Scan for the cell matching the given text and deliver its (x, y) coordinate at center. 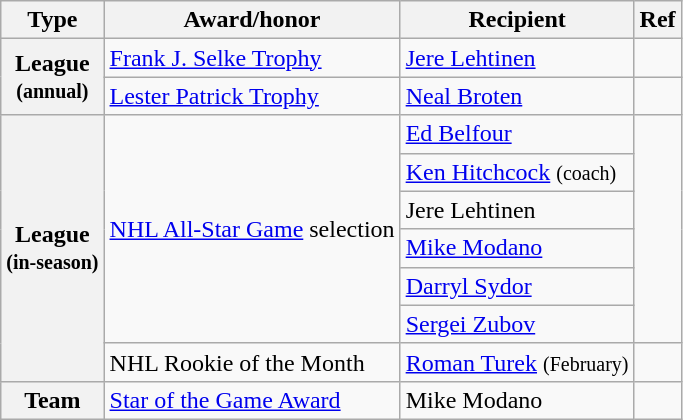
Roman Turek (February) (517, 362)
Team (52, 400)
Frank J. Selke Trophy (252, 58)
Neal Broten (517, 96)
League(in-season) (52, 248)
Sergei Zubov (517, 324)
NHL Rookie of the Month (252, 362)
Recipient (517, 20)
Award/honor (252, 20)
Ref (658, 20)
Ed Belfour (517, 134)
League(annual) (52, 77)
Lester Patrick Trophy (252, 96)
Type (52, 20)
Star of the Game Award (252, 400)
Ken Hitchcock (coach) (517, 172)
NHL All-Star Game selection (252, 229)
Darryl Sydor (517, 286)
